Return the (x, y) coordinate for the center point of the cell that contains the specified text.  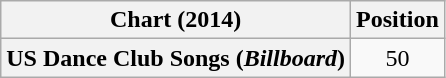
Position (398, 20)
Chart (2014) (176, 20)
US Dance Club Songs (Billboard) (176, 58)
50 (398, 58)
